Output the (x, y) coordinate of the center of the cell containing the given text.  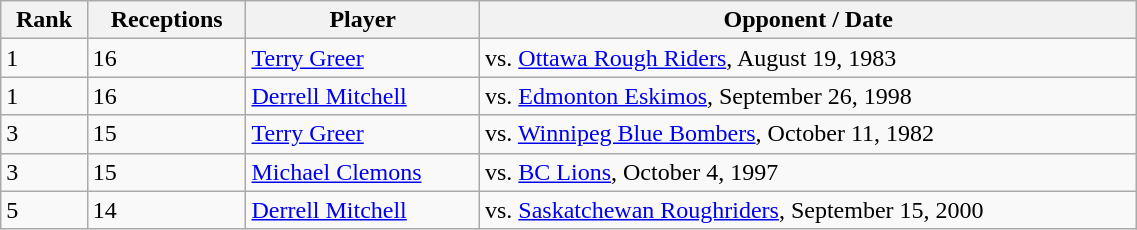
Receptions (166, 20)
Player (362, 20)
Opponent / Date (808, 20)
Rank (44, 20)
vs. Saskatchewan Roughriders, September 15, 2000 (808, 210)
5 (44, 210)
vs. BC Lions, October 4, 1997 (808, 172)
vs. Winnipeg Blue Bombers, October 11, 1982 (808, 134)
Michael Clemons (362, 172)
14 (166, 210)
vs. Ottawa Rough Riders, August 19, 1983 (808, 58)
vs. Edmonton Eskimos, September 26, 1998 (808, 96)
